Extract the (x, y) coordinate from the center of the cell holding the provided text.  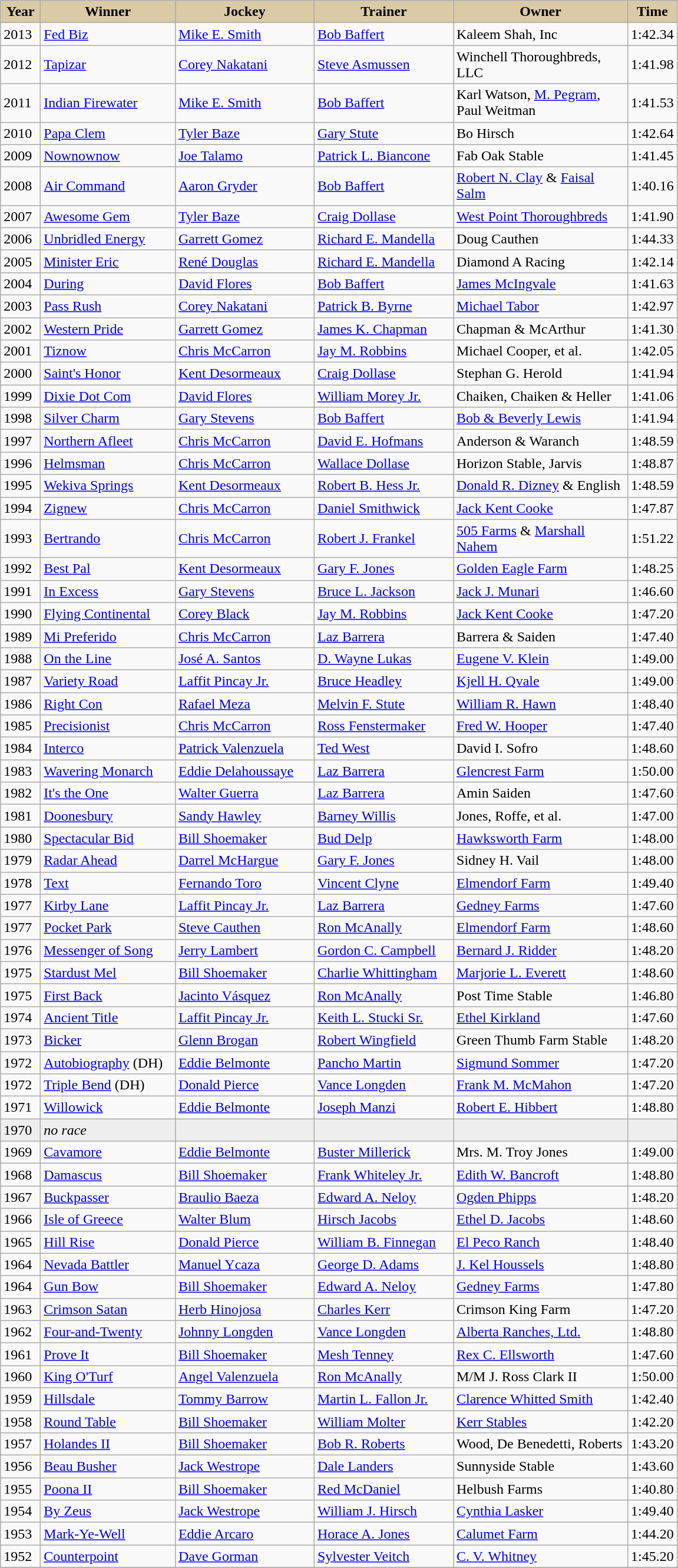
Martin L. Fallon Jr. (383, 1399)
Messenger of Song (108, 950)
Walter Blum (244, 1220)
Bertrando (108, 539)
Ancient Title (108, 1017)
Sigmund Sommer (541, 1063)
1967 (21, 1197)
El Peco Ranch (541, 1242)
Fab Oak Stable (541, 156)
1976 (21, 950)
Robert J. Frankel (383, 539)
1989 (21, 636)
Hirsch Jacobs (383, 1220)
Gordon C. Campbell (383, 950)
1:41.30 (653, 328)
1990 (21, 614)
Best Pal (108, 569)
2010 (21, 133)
1:47.80 (653, 1287)
Johnny Longden (244, 1332)
1959 (21, 1399)
Fernando Toro (244, 883)
1:41.45 (653, 156)
1983 (21, 771)
West Point Thoroughbreds (541, 216)
1:45.20 (653, 1556)
Patrick L. Biancone (383, 156)
On the Line (108, 658)
Four-and-Twenty (108, 1332)
Unbridled Energy (108, 239)
Post Time Stable (541, 995)
1965 (21, 1242)
M/M J. Ross Clark II (541, 1376)
1:43.60 (653, 1467)
Marjorie L. Everett (541, 973)
Aaron Gryder (244, 186)
1970 (21, 1130)
Ted West (383, 749)
1:46.60 (653, 591)
Steve Asmussen (383, 65)
It's the One (108, 793)
Spectacular Bid (108, 838)
1998 (21, 419)
Jerry Lambert (244, 950)
Karl Watson, M. Pegram, Paul Weitman (541, 103)
Radar Ahead (108, 861)
Alberta Ranches, Ltd. (541, 1332)
1993 (21, 539)
1978 (21, 883)
D. Wayne Lukas (383, 658)
1971 (21, 1108)
Sylvester Veitch (383, 1556)
William Molter (383, 1421)
Isle of Greece (108, 1220)
Helmsman (108, 463)
Daniel Smithwick (383, 508)
Joe Talamo (244, 156)
1:48.87 (653, 463)
2007 (21, 216)
Stardust Mel (108, 973)
Western Pride (108, 328)
Rafael Meza (244, 703)
Precisionist (108, 726)
Bruce Headley (383, 681)
Beau Busher (108, 1467)
Angel Valenzuela (244, 1376)
Nownownow (108, 156)
Helbush Farms (541, 1489)
J. Kel Houssels (541, 1264)
Kerr Stables (541, 1421)
Mi Preferido (108, 636)
Robert N. Clay & Faisal Salm (541, 186)
Melvin F. Stute (383, 703)
Trainer (383, 12)
Bicker (108, 1040)
1968 (21, 1175)
Counterpoint (108, 1556)
Michael Cooper, et al. (541, 351)
King O'Turf (108, 1376)
1:42.20 (653, 1421)
Jockey (244, 12)
First Back (108, 995)
Dave Gorman (244, 1556)
2012 (21, 65)
Frank Whiteley Jr. (383, 1175)
Diamond A Racing (541, 261)
1:42.14 (653, 261)
Robert Wingfield (383, 1040)
Tiznow (108, 351)
Right Con (108, 703)
1954 (21, 1511)
Eugene V. Klein (541, 658)
Mark-Ye-Well (108, 1534)
James K. Chapman (383, 328)
During (108, 284)
Interco (108, 749)
Eddie Delahoussaye (244, 771)
1987 (21, 681)
1:42.97 (653, 306)
Rex C. Ellsworth (541, 1354)
1958 (21, 1421)
Darrel McHargue (244, 861)
1973 (21, 1040)
Red McDaniel (383, 1489)
Damascus (108, 1175)
Hill Rise (108, 1242)
Cavamore (108, 1152)
1:41.90 (653, 216)
Willowick (108, 1108)
Round Table (108, 1421)
Winner (108, 12)
2001 (21, 351)
David E. Hofmans (383, 441)
1:47.00 (653, 816)
Air Command (108, 186)
Hillsdale (108, 1399)
Indian Firewater (108, 103)
1994 (21, 508)
2005 (21, 261)
1960 (21, 1376)
Walter Guerra (244, 793)
2000 (21, 374)
Calumet Farm (541, 1534)
1992 (21, 569)
Anderson & Waranch (541, 441)
Pocket Park (108, 928)
1969 (21, 1152)
Ethel D. Jacobs (541, 1220)
Bud Delp (383, 838)
Triple Bend (DH) (108, 1085)
1988 (21, 658)
1982 (21, 793)
2006 (21, 239)
Frank M. McMahon (541, 1085)
Crimson Satan (108, 1309)
Saint's Honor (108, 374)
Stephan G. Herold (541, 374)
Pass Rush (108, 306)
Braulio Baeza (244, 1197)
Kirby Lane (108, 905)
1:42.64 (653, 133)
Dale Landers (383, 1467)
2008 (21, 186)
Bernard J. Ridder (541, 950)
Horizon Stable, Jarvis (541, 463)
Minister Eric (108, 261)
1952 (21, 1556)
1991 (21, 591)
William J. Hirsch (383, 1511)
By Zeus (108, 1511)
1:42.05 (653, 351)
James McIngvale (541, 284)
1955 (21, 1489)
Year (21, 12)
1966 (21, 1220)
1:42.34 (653, 34)
Time (653, 12)
Doug Cauthen (541, 239)
Fred W. Hooper (541, 726)
1:51.22 (653, 539)
1:41.53 (653, 103)
Herb Hinojosa (244, 1309)
Clarence Whitted Smith (541, 1399)
1986 (21, 703)
1963 (21, 1309)
Sunnyside Stable (541, 1467)
Amin Saiden (541, 793)
Cynthia Lasker (541, 1511)
1979 (21, 861)
Robert E. Hibbert (541, 1108)
René Douglas (244, 261)
Patrick Valenzuela (244, 749)
Wallace Dollase (383, 463)
Wood, De Benedetti, Roberts (541, 1444)
Chaiken, Chaiken & Heller (541, 396)
1:48.25 (653, 569)
Green Thumb Farm Stable (541, 1040)
1981 (21, 816)
Michael Tabor (541, 306)
1997 (21, 441)
1:42.40 (653, 1399)
Doonesbury (108, 816)
William B. Finnegan (383, 1242)
1:41.06 (653, 396)
Barrera & Saiden (541, 636)
Buster Millerick (383, 1152)
Jack J. Munari (541, 591)
2009 (21, 156)
1:41.98 (653, 65)
Robert B. Hess Jr. (383, 486)
Papa Clem (108, 133)
1953 (21, 1534)
Buckpasser (108, 1197)
Joseph Manzi (383, 1108)
Poona II (108, 1489)
1:43.20 (653, 1444)
Bo Hirsch (541, 133)
1984 (21, 749)
Charles Kerr (383, 1309)
Prove It (108, 1354)
1980 (21, 838)
1957 (21, 1444)
1:44.33 (653, 239)
Wavering Monarch (108, 771)
Kaleem Shah, Inc (541, 34)
Mesh Tenney (383, 1354)
Gun Bow (108, 1287)
Sidney H. Vail (541, 861)
Sandy Hawley (244, 816)
Kjell H. Qvale (541, 681)
Glencrest Farm (541, 771)
Nevada Battler (108, 1264)
Crimson King Farm (541, 1309)
Edith W. Bancroft (541, 1175)
1985 (21, 726)
William Morey Jr. (383, 396)
1996 (21, 463)
Ross Fenstermaker (383, 726)
Owner (541, 12)
Autobiography (DH) (108, 1063)
2004 (21, 284)
Keith L. Stucki Sr. (383, 1017)
1995 (21, 486)
Gary Stute (383, 133)
William R. Hawn (541, 703)
1:47.87 (653, 508)
Steve Cauthen (244, 928)
Tommy Barrow (244, 1399)
Corey Black (244, 614)
In Excess (108, 591)
Horace A. Jones (383, 1534)
Eddie Arcaro (244, 1534)
Text (108, 883)
1961 (21, 1354)
2003 (21, 306)
1999 (21, 396)
1974 (21, 1017)
Holandes II (108, 1444)
1956 (21, 1467)
Barney Willis (383, 816)
David I. Sofro (541, 749)
Bruce L. Jackson (383, 591)
2011 (21, 103)
Jones, Roffe, et al. (541, 816)
Tapizar (108, 65)
Winchell Thoroughbreds, LLC (541, 65)
Chapman & McArthur (541, 328)
Northern Afleet (108, 441)
C. V. Whitney (541, 1556)
505 Farms & Marshall Nahem (541, 539)
Pancho Martin (383, 1063)
Variety Road (108, 681)
2013 (21, 34)
Glenn Brogan (244, 1040)
Silver Charm (108, 419)
Patrick B. Byrne (383, 306)
Golden Eagle Farm (541, 569)
1962 (21, 1332)
1:46.80 (653, 995)
Vincent Clyne (383, 883)
1:40.16 (653, 186)
Fed Biz (108, 34)
Ethel Kirkland (541, 1017)
2002 (21, 328)
Bob & Beverly Lewis (541, 419)
George D. Adams (383, 1264)
1:41.63 (653, 284)
Ogden Phipps (541, 1197)
Hawksworth Farm (541, 838)
Dixie Dot Com (108, 396)
1:44.20 (653, 1534)
Zignew (108, 508)
1:40.80 (653, 1489)
Charlie Whittingham (383, 973)
Jacinto Vásquez (244, 995)
Manuel Ycaza (244, 1264)
Awesome Gem (108, 216)
Flying Continental (108, 614)
Bob R. Roberts (383, 1444)
Mrs. M. Troy Jones (541, 1152)
no race (108, 1130)
Donald R. Dizney & English (541, 486)
Wekiva Springs (108, 486)
José A. Santos (244, 658)
